Determine the [x, y] coordinate at the center of the cell enclosing the given text.  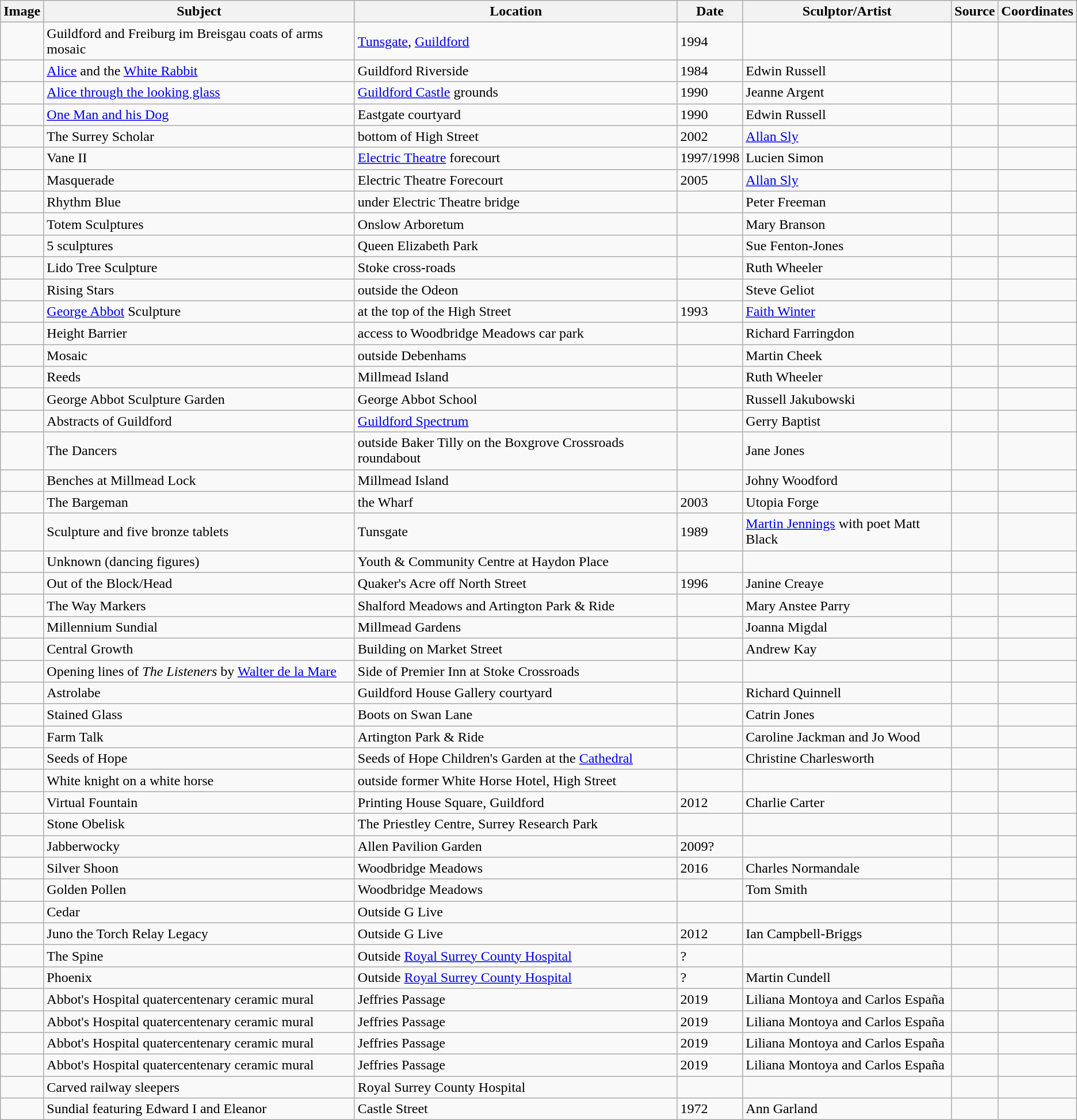
Quaker's Acre off North Street [515, 583]
George Abbot School [515, 399]
Boots on Swan Lane [515, 715]
Building on Market Street [515, 649]
Juno the Torch Relay Legacy [199, 934]
George Abbot Sculpture Garden [199, 399]
Catrin Jones [847, 715]
outside the Odeon [515, 289]
Millmead Gardens [515, 627]
Allen Pavilion Garden [515, 846]
access to Woodbridge Meadows car park [515, 334]
Image [22, 12]
Sue Fenton-Jones [847, 246]
Sundial featuring Edward I and Eleanor [199, 1109]
The Dancers [199, 451]
Mary Anstee Parry [847, 605]
Silver Shoon [199, 868]
Artington Park & Ride [515, 737]
Martin Jennings with poet Matt Black [847, 532]
bottom of High Street [515, 136]
Sculptor/Artist [847, 12]
1984 [710, 71]
Seeds of Hope [199, 759]
Guildford Castle grounds [515, 93]
Eastgate courtyard [515, 114]
Golden Pollen [199, 890]
2005 [710, 180]
Lido Tree Sculpture [199, 267]
Central Growth [199, 649]
The Surrey Scholar [199, 136]
Printing House Square, Guildford [515, 802]
Onslow Arboretum [515, 224]
Faith Winter [847, 312]
Mosaic [199, 356]
Guildford and Freiburg im Breisgau coats of arms mosaic [199, 41]
Charlie Carter [847, 802]
Source [975, 12]
Tunsgate [515, 532]
Queen Elizabeth Park [515, 246]
Youth & Community Centre at Haydon Place [515, 561]
The Bargeman [199, 502]
Royal Surrey County Hospital [515, 1087]
The Spine [199, 955]
Peter Freeman [847, 202]
Alice through the looking glass [199, 93]
George Abbot Sculpture [199, 312]
Tom Smith [847, 890]
Jabberwocky [199, 846]
1993 [710, 312]
Johny Woodford [847, 480]
Totem Sculptures [199, 224]
The Priestley Centre, Surrey Research Park [515, 824]
Christine Charlesworth [847, 759]
Russell Jakubowski [847, 399]
2016 [710, 868]
Electric Theatre Forecourt [515, 180]
Mary Branson [847, 224]
Martin Cheek [847, 356]
Richard Quinnell [847, 693]
Richard Farringdon [847, 334]
Guildford Spectrum [515, 421]
Carved railway sleepers [199, 1087]
Virtual Fountain [199, 802]
Stone Obelisk [199, 824]
The Way Markers [199, 605]
Ann Garland [847, 1109]
Joanna Migdal [847, 627]
under Electric Theatre bridge [515, 202]
Reeds [199, 377]
Rising Stars [199, 289]
Millennium Sundial [199, 627]
Opening lines of The Listeners by Walter de la Mare [199, 671]
Unknown (dancing figures) [199, 561]
the Wharf [515, 502]
1996 [710, 583]
Rhythm Blue [199, 202]
1997/1998 [710, 158]
Utopia Forge [847, 502]
Coordinates [1037, 12]
Steve Geliot [847, 289]
Andrew Kay [847, 649]
Vane II [199, 158]
White knight on a white horse [199, 781]
Guildford House Gallery courtyard [515, 693]
Masquerade [199, 180]
Abstracts of Guildford [199, 421]
Shalford Meadows and Artington Park & Ride [515, 605]
Lucien Simon [847, 158]
2009? [710, 846]
Location [515, 12]
Cedar [199, 912]
Farm Talk [199, 737]
Subject [199, 12]
at the top of the High Street [515, 312]
Castle Street [515, 1109]
Jane Jones [847, 451]
Guildford Riverside [515, 71]
Martin Cundell [847, 977]
Benches at Millmead Lock [199, 480]
2002 [710, 136]
outside Debenhams [515, 356]
Alice and the White Rabbit [199, 71]
Sculpture and five bronze tablets [199, 532]
Stoke cross-roads [515, 267]
Janine Creaye [847, 583]
Date [710, 12]
1989 [710, 532]
2003 [710, 502]
Astrolabe [199, 693]
outside former White Horse Hotel, High Street [515, 781]
Caroline Jackman and Jo Wood [847, 737]
Height Barrier [199, 334]
Side of Premier Inn at Stoke Crossroads [515, 671]
1994 [710, 41]
Tunsgate, Guildford [515, 41]
Phoenix [199, 977]
Seeds of Hope Children's Garden at the Cathedral [515, 759]
Out of the Block/Head [199, 583]
Ian Campbell-Briggs [847, 934]
5 sculptures [199, 246]
Charles Normandale [847, 868]
Electric Theatre forecourt [515, 158]
outside Baker Tilly on the Boxgrove Crossroads roundabout [515, 451]
Jeanne Argent [847, 93]
Stained Glass [199, 715]
1972 [710, 1109]
One Man and his Dog [199, 114]
Gerry Baptist [847, 421]
